From the cell containing the given text, extract its center point as (x, y) coordinate. 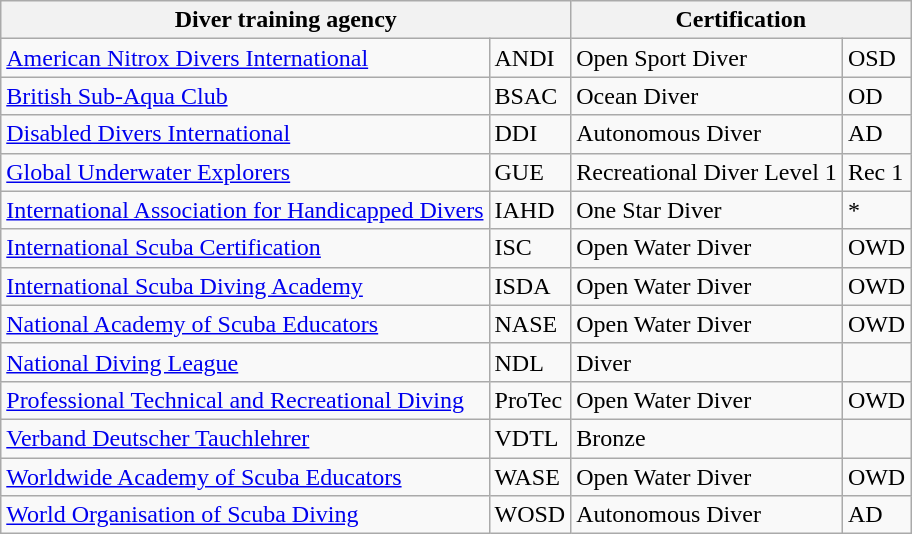
ISDA (530, 286)
Ocean Diver (707, 96)
Professional Technical and Recreational Diving (245, 400)
National Diving League (245, 362)
One Star Diver (707, 210)
Open Sport Diver (707, 58)
Bronze (707, 438)
Rec 1 (876, 172)
BSAC (530, 96)
GUE (530, 172)
International Scuba Certification (245, 248)
International Scuba Diving Academy (245, 286)
NDL (530, 362)
Verband Deutscher Tauchlehrer (245, 438)
British Sub-Aqua Club (245, 96)
International Association for Handicapped Divers (245, 210)
Recreational Diver Level 1 (707, 172)
Worldwide Academy of Scuba Educators (245, 477)
WASE (530, 477)
Disabled Divers International (245, 134)
Diver training agency (286, 20)
World Organisation of Scuba Diving (245, 515)
NASE (530, 324)
National Academy of Scuba Educators (245, 324)
ANDI (530, 58)
Global Underwater Explorers (245, 172)
ProTec (530, 400)
DDI (530, 134)
Certification (741, 20)
OSD (876, 58)
WOSD (530, 515)
ISC (530, 248)
IAHD (530, 210)
American Nitrox Divers International (245, 58)
* (876, 210)
Diver (707, 362)
VDTL (530, 438)
OD (876, 96)
